Determine the (X, Y) coordinate at the center of the cell enclosing the given text.  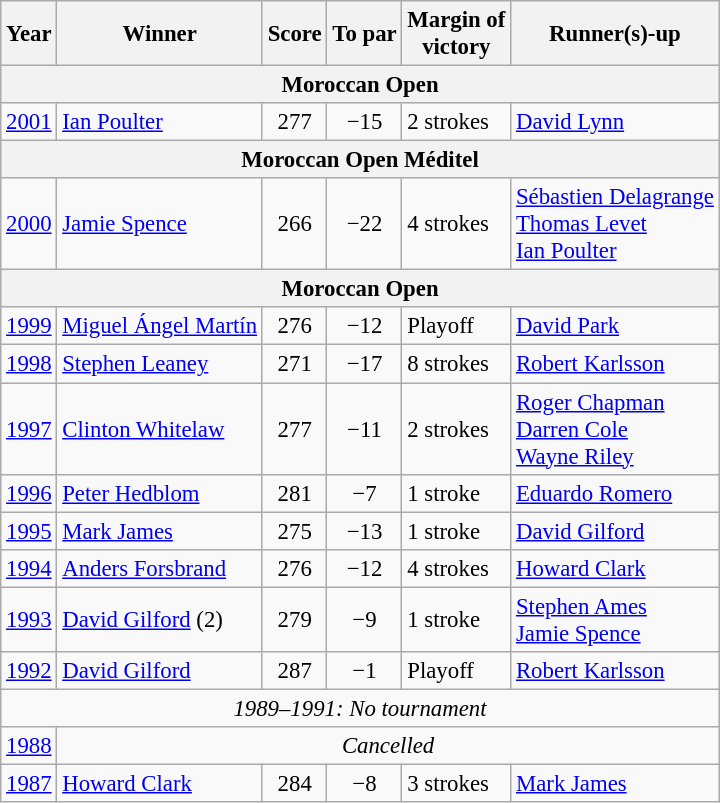
Cancelled (388, 746)
Runner(s)-up (616, 34)
1992 (29, 671)
David Park (616, 327)
3 strokes (456, 783)
1993 (29, 620)
281 (294, 493)
Clinton Whitelaw (160, 429)
1994 (29, 568)
−22 (364, 224)
2001 (29, 122)
279 (294, 620)
−13 (364, 531)
266 (294, 224)
Roger Chapman Darren Cole Wayne Riley (616, 429)
1988 (29, 746)
275 (294, 531)
David Gilford (2) (160, 620)
1989–1991: No tournament (360, 708)
−1 (364, 671)
−8 (364, 783)
Peter Hedblom (160, 493)
−15 (364, 122)
Stephen Ames Jamie Spence (616, 620)
Year (29, 34)
Stephen Leaney (160, 364)
284 (294, 783)
Score (294, 34)
1995 (29, 531)
Sébastien Delagrange Thomas Levet Ian Poulter (616, 224)
Moroccan Open Méditel (360, 160)
1999 (29, 327)
Jamie Spence (160, 224)
287 (294, 671)
Miguel Ángel Martín (160, 327)
8 strokes (456, 364)
−17 (364, 364)
Ian Poulter (160, 122)
1997 (29, 429)
1996 (29, 493)
David Lynn (616, 122)
271 (294, 364)
Eduardo Romero (616, 493)
Margin ofvictory (456, 34)
1987 (29, 783)
−11 (364, 429)
2000 (29, 224)
Winner (160, 34)
−9 (364, 620)
Anders Forsbrand (160, 568)
To par (364, 34)
1998 (29, 364)
−7 (364, 493)
